Extract the [X, Y] coordinate from the center of the cell holding the provided text.  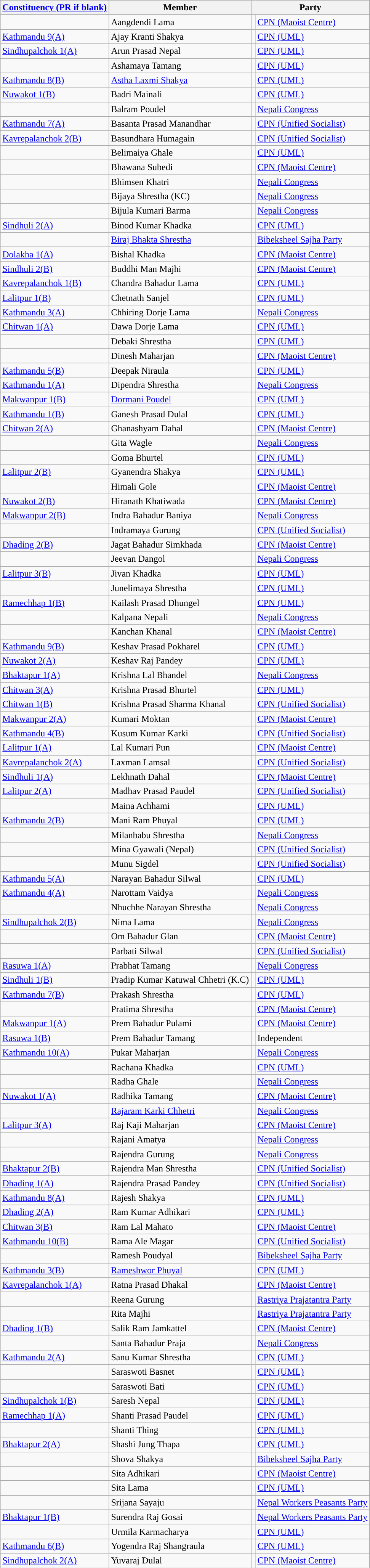
Arun Prasad Nepal [180, 51]
Chandra Bahadur Lama [180, 283]
Chitwan 1(A) [55, 327]
Lalitpur 3(B) [55, 574]
Kavrepalanchok 2(B) [55, 138]
Lal Kumari Pun [180, 748]
Constituency (PR if blank) [55, 8]
Krishna Lal Bhandel [180, 675]
Ganesh Prasad Dulal [180, 414]
Kathmandu 10(B) [55, 1241]
Kathmandu 2(A) [55, 1358]
Bijaya Shrestha (KC) [180, 196]
Kathmandu 5(A) [55, 878]
Belimaiya Ghale [180, 153]
Reena Gurung [180, 1299]
Dinesh Maharjan [180, 356]
Parbati Silwal [180, 951]
Nuwakot 1(A) [55, 1096]
Bhaktapur 1(B) [55, 1517]
Astha Laxmi Shakya [180, 80]
Rajesh Shakya [180, 1198]
Party [310, 8]
Ramesh Poudyal [180, 1256]
Kathmandu 9(B) [55, 646]
Shova Shakya [180, 1459]
Laxman Lamsal [180, 762]
Mina Gyawali (Nepal) [180, 849]
Nhuchhe Narayan Shrestha [180, 908]
Prakash Shrestha [180, 994]
Nuwakot 2(A) [55, 661]
Ramechhap 1(A) [55, 1415]
Sindhupalchok 1(B) [55, 1401]
Bhawana Subedi [180, 167]
Santa Bahadur Praja [180, 1343]
Kumari Moktan [180, 719]
Member [180, 8]
Makwanpur 1(A) [55, 1023]
Rajendra Gurung [180, 1154]
Rameshwor Phuyal [180, 1270]
Kathmandu 3(B) [55, 1270]
Sindhuli 1(B) [55, 980]
Pukar Maharjan [180, 1052]
Shashi Jung Thapa [180, 1444]
Chetnath Sanjel [180, 298]
Milanbabu Shrestha [180, 835]
Rasuwa 1(B) [55, 1038]
Bijula Kumari Barma [180, 211]
Lalitpur 2(A) [55, 791]
Dhading 1(B) [55, 1328]
Saraswoti Basnet [180, 1372]
Nuwakot 2(B) [55, 501]
Gyanendra Shakya [180, 472]
Nima Lama [180, 922]
Kathmandu 4(B) [55, 733]
Bhaktapur 2(B) [55, 1169]
Biraj Bhakta Shrestha [180, 240]
Chitwan 2(A) [55, 429]
Makwanpur 2(A) [55, 719]
Badri Mainali [180, 95]
Basanta Prasad Manandhar [180, 124]
Sindhuli 2(A) [55, 225]
Chitwan 3(A) [55, 690]
Narayan Bahadur Silwal [180, 878]
Rita Majhi [180, 1314]
Sanu Kumar Shrestha [180, 1358]
Narottam Vaidya [180, 893]
Jivan Khadka [180, 574]
Debaki Shrestha [180, 341]
Salik Ram Jamkattel [180, 1328]
Independent [312, 1038]
Rama Ale Magar [180, 1241]
Junelimaya Shrestha [180, 588]
Makwanpur 1(B) [55, 399]
Saresh Nepal [180, 1401]
Pradip Kumar Katuwal Chhetri (K.C) [180, 980]
Kavrepalanchok 1(A) [55, 1285]
Ashamaya Tamang [180, 66]
Lalitpur 3(A) [55, 1125]
Lalitpur 1(B) [55, 298]
Munu Sigdel [180, 864]
Rasuwa 1(A) [55, 966]
Shanti Thing [180, 1430]
Chitwan 1(B) [55, 704]
Jeevan Dangol [180, 559]
Rajendra Man Shrestha [180, 1169]
Makwanpur 2(B) [55, 516]
Urmila Karmacharya [180, 1531]
Lalitpur 1(A) [55, 748]
Krishna Prasad Bhurtel [180, 690]
Ratna Prasad Dhakal [180, 1285]
Radhika Tamang [180, 1096]
Om Bahadur Glan [180, 937]
Shanti Prasad Paudel [180, 1415]
Lekhnath Dahal [180, 777]
Srijana Sayaju [180, 1502]
Prem Bahadur Tamang [180, 1038]
Dhading 2(A) [55, 1212]
Saraswoti Bati [180, 1386]
Rajaram Karki Chhetri [180, 1111]
Kathmandu 4(A) [55, 893]
Raj Kaji Maharjan [180, 1125]
Sindhuli 2(B) [55, 269]
Sindhupalchok 2(B) [55, 922]
Kailash Prasad Dhungel [180, 602]
Rajendra Prasad Pandey [180, 1183]
Indra Bahadur Baniya [180, 516]
Kathmandu 10(A) [55, 1052]
Ram Kumar Adhikari [180, 1212]
Jagat Bahadur Simkhada [180, 545]
Kusum Kumar Karki [180, 733]
Kathmandu 8(A) [55, 1198]
Deepak Niraula [180, 370]
Gita Wagle [180, 443]
Sindhupalchok 2(A) [55, 1560]
Dipendra Shrestha [180, 385]
Rachana Khadka [180, 1067]
Dhading 2(B) [55, 545]
Kathmandu 7(A) [55, 124]
Mani Ram Phuyal [180, 820]
Pratima Shrestha [180, 1009]
Kathmandu 5(B) [55, 370]
Indramaya Gurung [180, 530]
Dawa Dorje Lama [180, 327]
Yuvaraj Dulal [180, 1560]
Goma Bhurtel [180, 458]
Radha Ghale [180, 1081]
Aangdendi Lama [180, 22]
Keshav Prasad Pokharel [180, 646]
Kanchan Khanal [180, 631]
Kathmandu 7(B) [55, 994]
Prem Bahadur Pulami [180, 1023]
Chitwan 3(B) [55, 1227]
Ram Lal Mahato [180, 1227]
Hiranath Khatiwada [180, 501]
Sita Adhikari [180, 1473]
Himali Gole [180, 487]
Bhaktapur 1(A) [55, 675]
Basundhara Humagain [180, 138]
Kathmandu 9(A) [55, 37]
Bhimsen Khatri [180, 182]
Kalpana Nepali [180, 617]
Keshav Raj Pandey [180, 661]
Yogendra Raj Shangraula [180, 1546]
Buddhi Man Majhi [180, 269]
Sita Lama [180, 1488]
Sindhuli 1(A) [55, 777]
Madhav Prasad Paudel [180, 791]
Kathmandu 8(B) [55, 80]
Sindhupalchok 1(A) [55, 51]
Maina Achhami [180, 806]
Dhading 1(A) [55, 1183]
Kavrepalanchok 2(A) [55, 762]
Bishal Khadka [180, 254]
Bhaktapur 2(A) [55, 1444]
Kathmandu 6(B) [55, 1546]
Binod Kumar Khadka [180, 225]
Kathmandu 2(B) [55, 820]
Prabhat Tamang [180, 966]
Lalitpur 2(B) [55, 472]
Kathmandu 3(A) [55, 312]
Balram Poudel [180, 109]
Ramechhap 1(B) [55, 602]
Krishna Prasad Sharma Khanal [180, 704]
Rajani Amatya [180, 1140]
Kathmandu 1(B) [55, 414]
Ghanashyam Dahal [180, 429]
Nuwakot 1(B) [55, 95]
Kavrepalanchok 1(B) [55, 283]
Surendra Raj Gosai [180, 1517]
Ajay Kranti Shakya [180, 37]
Dormani Poudel [180, 399]
Chhiring Dorje Lama [180, 312]
Kathmandu 1(A) [55, 385]
Dolakha 1(A) [55, 254]
